Find where the given text appears and provide that cell's center as (x, y) coordinate. 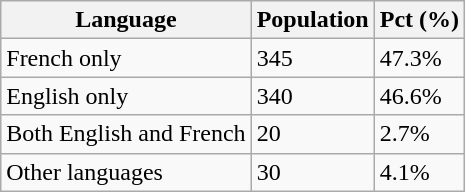
30 (312, 172)
Pct (%) (419, 20)
2.7% (419, 134)
345 (312, 58)
French only (126, 58)
4.1% (419, 172)
Population (312, 20)
340 (312, 96)
20 (312, 134)
English only (126, 96)
Other languages (126, 172)
Language (126, 20)
46.6% (419, 96)
47.3% (419, 58)
Both English and French (126, 134)
